Scan for the cell matching the given text and deliver its (X, Y) coordinate at center. 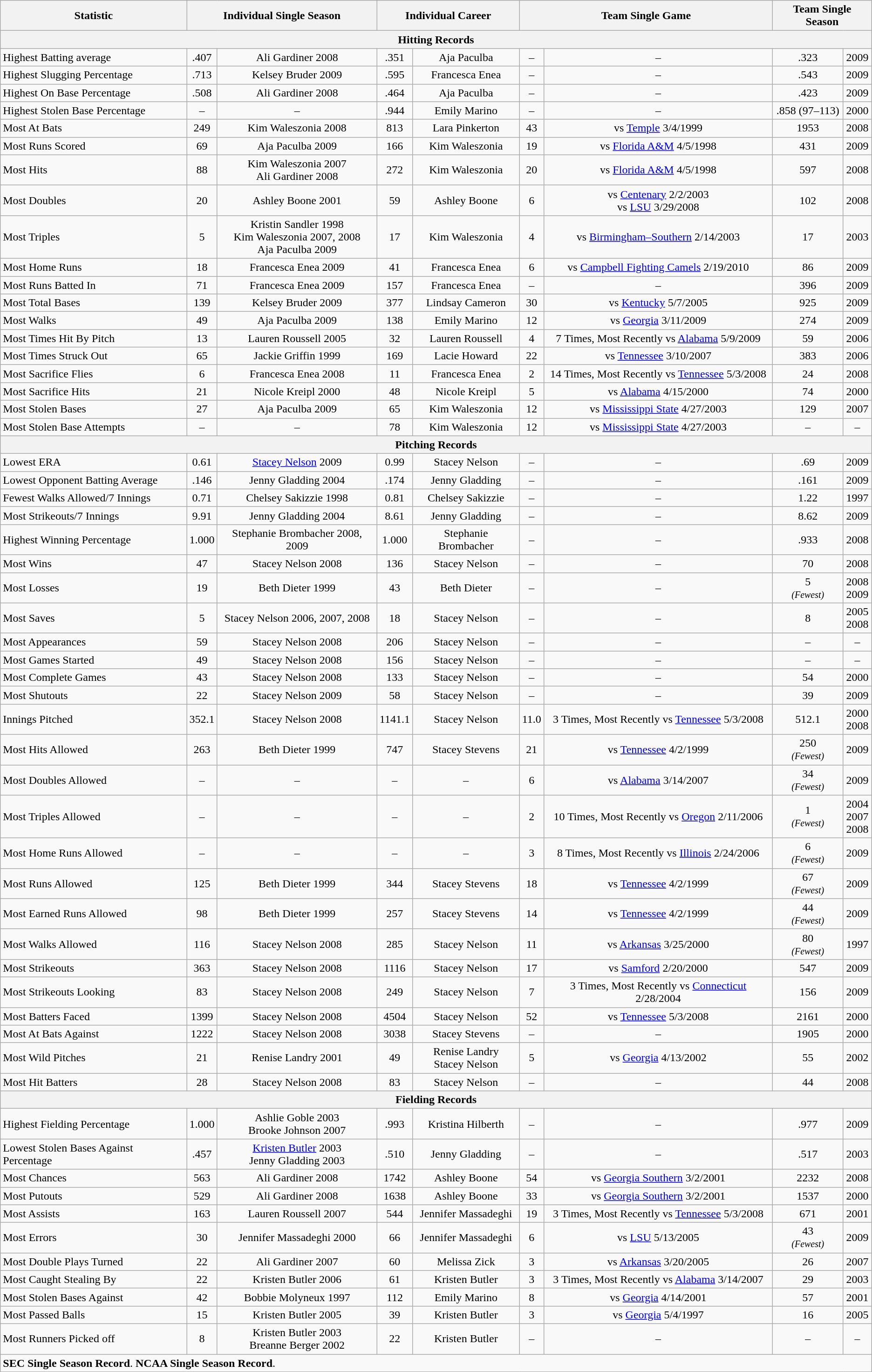
Kristen Butler 2003Breanne Berger 2002 (297, 1338)
Individual Career (448, 16)
274 (808, 321)
Highest Fielding Percentage (94, 1124)
Lowest Opponent Batting Average (94, 480)
1116 (395, 968)
Most At Bats Against (94, 1034)
.595 (395, 75)
67(Fewest) (808, 884)
139 (202, 303)
Kristen Butler 2006 (297, 1279)
66 (395, 1238)
Renise Landry 2001 (297, 1058)
Highest On Base Percentage (94, 93)
Most Hit Batters (94, 1082)
Most Sacrifice Hits (94, 391)
vs Georgia 5/4/1997 (658, 1315)
Team Single Season (823, 16)
14 (531, 913)
Most Runners Picked off (94, 1338)
Most Runs Scored (94, 146)
Most Stolen Bases (94, 409)
vs Samford 2/20/2000 (658, 968)
24 (808, 374)
Lara Pinkerton (466, 128)
125 (202, 884)
285 (395, 944)
Statistic (94, 16)
1905 (808, 1034)
Jennifer Massadeghi 2000 (297, 1238)
44(Fewest) (808, 913)
70 (808, 563)
.174 (395, 480)
.69 (808, 462)
1.22 (808, 498)
396 (808, 285)
vs Arkansas 3/25/2000 (658, 944)
Most Times Hit By Pitch (94, 338)
Ashlie Goble 2003Brooke Johnson 2007 (297, 1124)
20002008 (857, 720)
7 Times, Most Recently vs Alabama 5/9/2009 (658, 338)
Most Runs Batted In (94, 285)
8 Times, Most Recently vs Illinois 2/24/2006 (658, 853)
Most Stolen Bases Against (94, 1297)
Most Games Started (94, 660)
9.91 (202, 515)
47 (202, 563)
431 (808, 146)
Most Losses (94, 587)
20052008 (857, 618)
8.61 (395, 515)
41 (395, 267)
Most Batters Faced (94, 1016)
Most Passed Balls (94, 1315)
27 (202, 409)
32 (395, 338)
377 (395, 303)
Highest Stolen Base Percentage (94, 110)
vs Alabama 3/14/2007 (658, 780)
Most Shutouts (94, 695)
Most At Bats (94, 128)
vs Tennessee 5/3/2008 (658, 1016)
Most Home Runs (94, 267)
13 (202, 338)
vs Kentucky 5/7/2005 (658, 303)
1(Fewest) (808, 816)
272 (395, 170)
116 (202, 944)
.423 (808, 93)
Kristin Sandler 1998Kim Waleszonia 2007, 2008Aja Paculba 2009 (297, 237)
7 (531, 992)
Hitting Records (436, 40)
.508 (202, 93)
Kim Waleszonia 2007Ali Gardiner 2008 (297, 170)
.713 (202, 75)
Most Errors (94, 1238)
86 (808, 267)
.977 (808, 1124)
.933 (808, 540)
163 (202, 1214)
Stephanie Brombacher (466, 540)
.457 (202, 1154)
Beth Dieter (466, 587)
157 (395, 285)
vs Campbell Fighting Camels 2/19/2010 (658, 267)
Most Stolen Base Attempts (94, 427)
10 Times, Most Recently vs Oregon 2/11/2006 (658, 816)
547 (808, 968)
813 (395, 128)
257 (395, 913)
4504 (395, 1016)
Most Strikeouts (94, 968)
363 (202, 968)
Team Single Game (646, 16)
vs Centenary 2/2/2003vs LSU 3/29/2008 (658, 200)
Most Hits Allowed (94, 749)
563 (202, 1178)
Most Hits (94, 170)
169 (395, 356)
80(Fewest) (808, 944)
Most Doubles Allowed (94, 780)
Most Sacrifice Flies (94, 374)
0.99 (395, 462)
42 (202, 1297)
Most Runs Allowed (94, 884)
2002 (857, 1058)
Pitching Records (436, 445)
0.61 (202, 462)
2232 (808, 1178)
529 (202, 1196)
747 (395, 749)
Most Wins (94, 563)
Bobbie Molyneux 1997 (297, 1297)
Most Appearances (94, 642)
206 (395, 642)
vs LSU 5/13/2005 (658, 1238)
88 (202, 170)
138 (395, 321)
33 (531, 1196)
52 (531, 1016)
1953 (808, 128)
352.1 (202, 720)
102 (808, 200)
16 (808, 1315)
Most Strikeouts Looking (94, 992)
Highest Slugging Percentage (94, 75)
98 (202, 913)
2161 (808, 1016)
1141.1 (395, 720)
Kristen Butler 2003Jenny Gladding 2003 (297, 1154)
Chelsey Sakizzie 1998 (297, 498)
.858 (97–113) (808, 110)
Most Double Plays Turned (94, 1262)
8.62 (808, 515)
Kim Waleszonia 2008 (297, 128)
Most Complete Games (94, 678)
SEC Single Season Record. NCAA Single Season Record. (436, 1363)
Most Caught Stealing By (94, 1279)
3 Times, Most Recently vs Alabama 3/14/2007 (658, 1279)
vs Temple 3/4/1999 (658, 128)
.517 (808, 1154)
.407 (202, 57)
34(Fewest) (808, 780)
Lauren Roussell 2007 (297, 1214)
71 (202, 285)
.510 (395, 1154)
Most Earned Runs Allowed (94, 913)
Lacie Howard (466, 356)
Lindsay Cameron (466, 303)
0.81 (395, 498)
344 (395, 884)
250(Fewest) (808, 749)
512.1 (808, 720)
vs Georgia 4/14/2001 (658, 1297)
Most Strikeouts/7 Innings (94, 515)
58 (395, 695)
78 (395, 427)
925 (808, 303)
Most Walks (94, 321)
.161 (808, 480)
1222 (202, 1034)
Nicole Kreipl 2000 (297, 391)
28 (202, 1082)
Innings Pitched (94, 720)
Kristina Hilberth (466, 1124)
Melissa Zick (466, 1262)
.146 (202, 480)
vs Alabama 4/15/2000 (658, 391)
.464 (395, 93)
74 (808, 391)
Chelsey Sakizzie (466, 498)
vs Birmingham–Southern 2/14/2003 (658, 237)
69 (202, 146)
Most Saves (94, 618)
112 (395, 1297)
vs Tennessee 3/10/2007 (658, 356)
263 (202, 749)
26 (808, 1262)
1399 (202, 1016)
vs Arkansas 3/20/2005 (658, 1262)
Most Wild Pitches (94, 1058)
133 (395, 678)
Francesca Enea 2008 (297, 374)
.543 (808, 75)
Individual Single Season (282, 16)
55 (808, 1058)
Stacey Nelson 2006, 2007, 2008 (297, 618)
14 Times, Most Recently vs Tennessee 5/3/2008 (658, 374)
44 (808, 1082)
29 (808, 1279)
Jackie Griffin 1999 (297, 356)
597 (808, 170)
Most Putouts (94, 1196)
5(Fewest) (808, 587)
544 (395, 1214)
1638 (395, 1196)
0.71 (202, 498)
.351 (395, 57)
Highest Batting average (94, 57)
Stephanie Brombacher 2008, 2009 (297, 540)
43(Fewest) (808, 1238)
Ali Gardiner 2007 (297, 1262)
61 (395, 1279)
3038 (395, 1034)
Most Home Runs Allowed (94, 853)
671 (808, 1214)
1537 (808, 1196)
Highest Winning Percentage (94, 540)
Most Total Bases (94, 303)
2005 (857, 1315)
Lowest ERA (94, 462)
.323 (808, 57)
.944 (395, 110)
Renise LandryStacey Nelson (466, 1058)
Most Assists (94, 1214)
Most Chances (94, 1178)
Fewest Walks Allowed/7 Innings (94, 498)
Most Doubles (94, 200)
Lowest Stolen Bases Against Percentage (94, 1154)
Kristen Butler 2005 (297, 1315)
166 (395, 146)
vs Georgia 3/11/2009 (658, 321)
Ashley Boone 2001 (297, 200)
Lauren Roussell 2005 (297, 338)
3 Times, Most Recently vs Connecticut 2/28/2004 (658, 992)
48 (395, 391)
200420072008 (857, 816)
Most Triples Allowed (94, 816)
Fielding Records (436, 1100)
Most Walks Allowed (94, 944)
383 (808, 356)
Most Times Struck Out (94, 356)
Lauren Roussell (466, 338)
15 (202, 1315)
.993 (395, 1124)
11.0 (531, 720)
60 (395, 1262)
1742 (395, 1178)
6(Fewest) (808, 853)
136 (395, 563)
57 (808, 1297)
vs Georgia 4/13/2002 (658, 1058)
Nicole Kreipl (466, 391)
20082009 (857, 587)
Most Triples (94, 237)
129 (808, 409)
